From the cell containing the given text, extract its center point as [X, Y] coordinate. 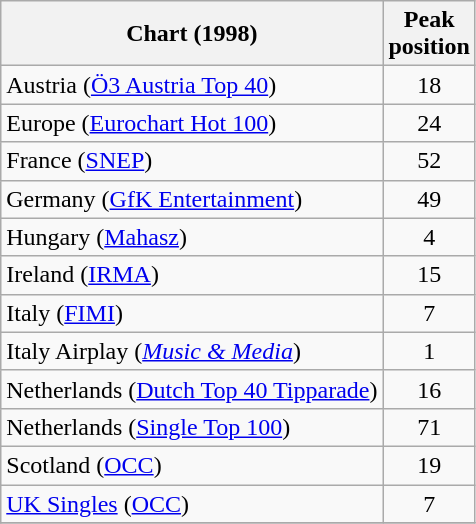
15 [429, 275]
16 [429, 389]
18 [429, 85]
1 [429, 351]
49 [429, 199]
Chart (1998) [192, 34]
4 [429, 237]
52 [429, 161]
Ireland (IRMA) [192, 275]
France (SNEP) [192, 161]
Netherlands (Single Top 100) [192, 427]
Scotland (OCC) [192, 465]
Peakposition [429, 34]
Netherlands (Dutch Top 40 Tipparade) [192, 389]
24 [429, 123]
Europe (Eurochart Hot 100) [192, 123]
UK Singles (OCC) [192, 503]
71 [429, 427]
Germany (GfK Entertainment) [192, 199]
Austria (Ö3 Austria Top 40) [192, 85]
19 [429, 465]
Hungary (Mahasz) [192, 237]
Italy (FIMI) [192, 313]
Italy Airplay (Music & Media) [192, 351]
